Provide the [x, y] coordinate of the cell's center where the given text is located.  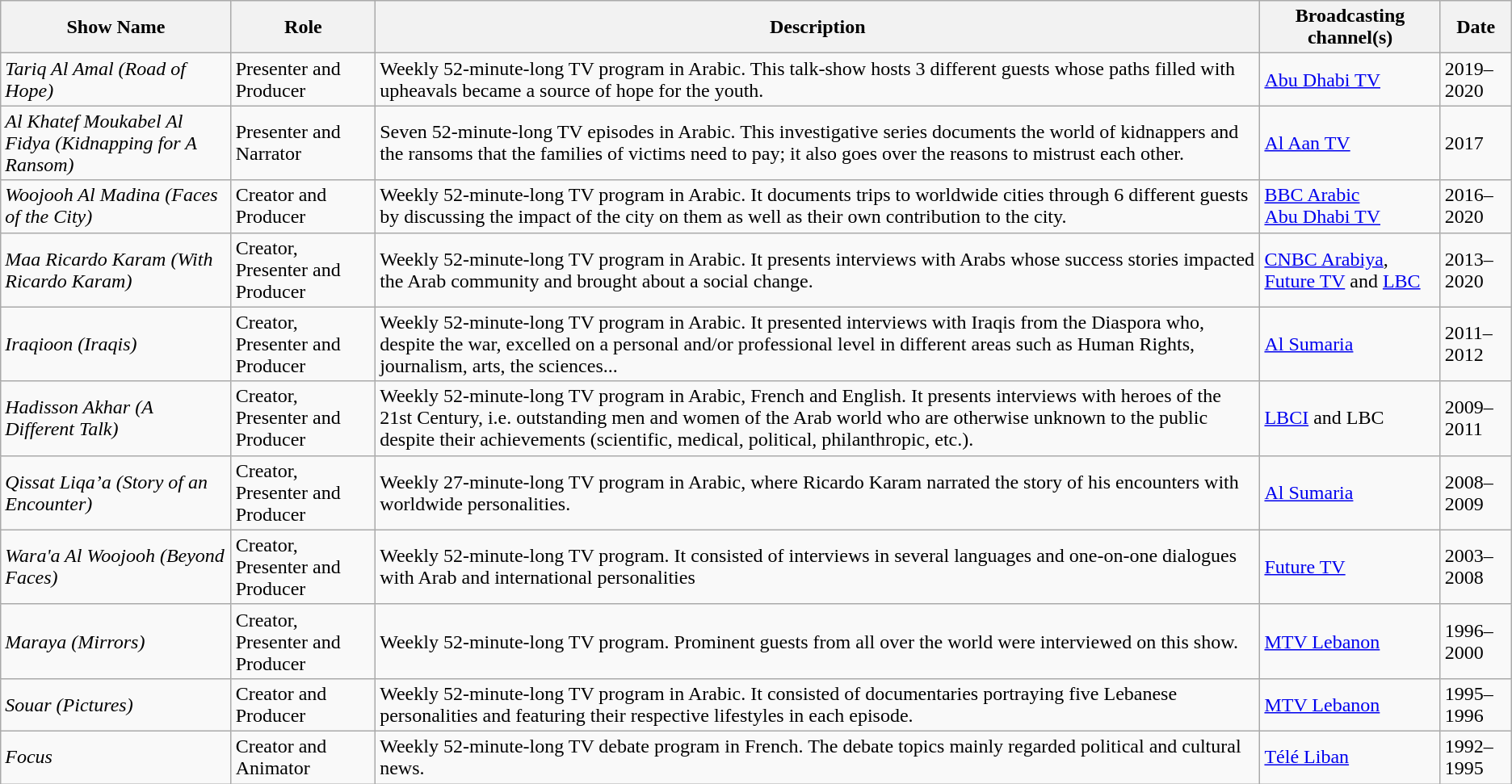
2008–2009 [1476, 493]
Hadisson Akhar (A Different Talk) [116, 418]
2017 [1476, 143]
Souar (Pictures) [116, 704]
Tariq Al Amal (Road of Hope) [116, 79]
Woojooh Al Madina (Faces of the City) [116, 207]
Qissat Liqa’a (Story of an Encounter) [116, 493]
LBCI and LBC [1350, 418]
Description [817, 27]
2016–2020 [1476, 207]
2011–2012 [1476, 344]
2019–2020 [1476, 79]
Télé Liban [1350, 757]
Focus [116, 757]
Presenter and Producer [303, 79]
BBC ArabicAbu Dhabi TV [1350, 207]
2009–2011 [1476, 418]
Weekly 52-minute-long TV program. It consisted of interviews in several languages and one-on-one dialogues with Arab and international personalities [817, 567]
Al Khatef Moukabel Al Fidya (Kidnapping for A Ransom) [116, 143]
Wara'a Al Woojooh (Beyond Faces) [116, 567]
Maa Ricardo Karam (With Ricardo Karam) [116, 270]
Weekly 52-minute-long TV debate program in French. The debate topics mainly regarded political and cultural news. [817, 757]
Date [1476, 27]
Abu Dhabi TV [1350, 79]
Role [303, 27]
Al Aan TV [1350, 143]
Presenter and Narrator [303, 143]
Weekly 27-minute-long TV program in Arabic, where Ricardo Karam narrated the story of his encounters with worldwide personalities. [817, 493]
1995–1996 [1476, 704]
1992–1995 [1476, 757]
Iraqioon (Iraqis) [116, 344]
Broadcasting channel(s) [1350, 27]
Weekly 52-minute-long TV program. Prominent guests from all over the world were interviewed on this show. [817, 641]
Maraya (Mirrors) [116, 641]
2013–2020 [1476, 270]
Creator and Animator [303, 757]
Show Name [116, 27]
2003–2008 [1476, 567]
1996–2000 [1476, 641]
Future TV [1350, 567]
CNBC Arabiya, Future TV and LBC [1350, 270]
